Determine the (X, Y) coordinate at the center of the cell enclosing the given text.  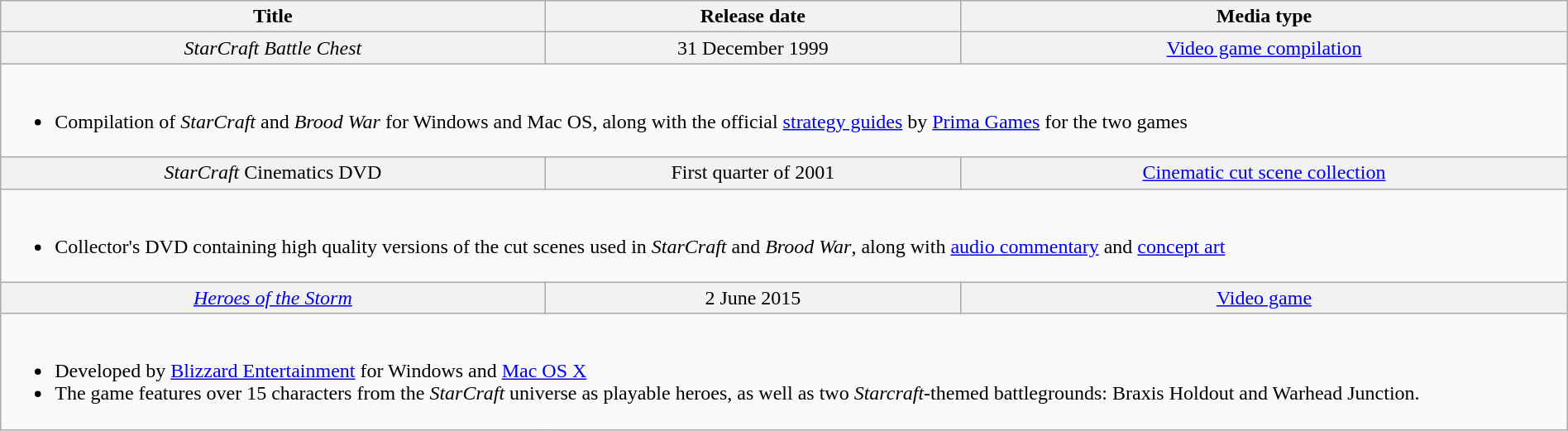
Release date (753, 17)
Video game (1264, 298)
Heroes of the Storm (273, 298)
Title (273, 17)
StarCraft Battle Chest (273, 48)
2 June 2015 (753, 298)
Video game compilation (1264, 48)
First quarter of 2001 (753, 173)
Compilation of StarCraft and Brood War for Windows and Mac OS, along with the official strategy guides by Prima Games for the two games (784, 111)
StarCraft Cinematics DVD (273, 173)
Collector's DVD containing high quality versions of the cut scenes used in StarCraft and Brood War, along with audio commentary and concept art (784, 235)
31 December 1999 (753, 48)
Media type (1264, 17)
Cinematic cut scene collection (1264, 173)
